Provide the (x, y) coordinate of the cell's center where the given text is located.  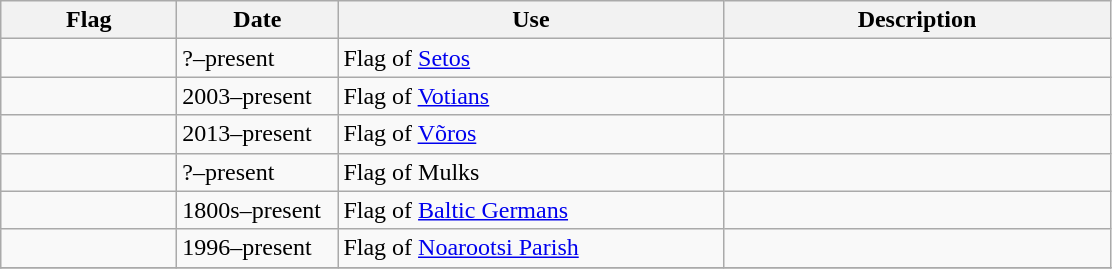
Flag of Noarootsi Parish (531, 248)
Flag of Setos (531, 58)
Use (531, 20)
Flag (89, 20)
Flag of Votians (531, 96)
Flag of Mulks (531, 172)
2013–present (258, 134)
Flag of Baltic Germans (531, 210)
Date (258, 20)
Description (917, 20)
1800s–present (258, 210)
Flag of Võros (531, 134)
1996–present (258, 248)
2003–present (258, 96)
